Search for the cell housing the specified text and yield its (X, Y) center coordinate. 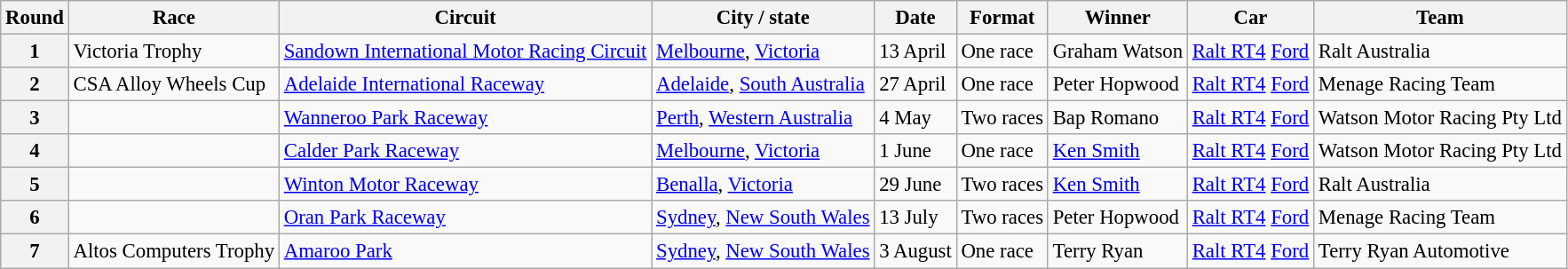
4 May (915, 118)
City / state (764, 18)
7 (35, 251)
Race (174, 18)
Format (1002, 18)
1 (35, 51)
Perth, Western Australia (764, 118)
CSA Alloy Wheels Cup (174, 84)
Benalla, Victoria (764, 185)
3 (35, 118)
29 June (915, 185)
Calder Park Raceway (465, 151)
Altos Computers Trophy (174, 251)
Oran Park Raceway (465, 218)
Adelaide, South Australia (764, 84)
Terry Ryan (1117, 251)
3 August (915, 251)
Sandown International Motor Racing Circuit (465, 51)
Date (915, 18)
Winton Motor Raceway (465, 185)
Round (35, 18)
Graham Watson (1117, 51)
Bap Romano (1117, 118)
Circuit (465, 18)
13 July (915, 218)
13 April (915, 51)
Victoria Trophy (174, 51)
27 April (915, 84)
1 June (915, 151)
2 (35, 84)
Team (1440, 18)
Wanneroo Park Raceway (465, 118)
Winner (1117, 18)
Amaroo Park (465, 251)
5 (35, 185)
Terry Ryan Automotive (1440, 251)
Adelaide International Raceway (465, 84)
Car (1250, 18)
6 (35, 218)
4 (35, 151)
